Scan for the cell matching the given text and deliver its (x, y) coordinate at center. 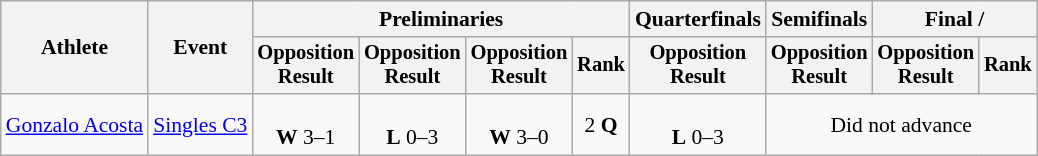
W 3–1 (306, 124)
Singles C3 (200, 124)
W 3–0 (520, 124)
Final / (954, 19)
Semifinals (820, 19)
Quarterfinals (698, 19)
Event (200, 48)
Athlete (74, 48)
Preliminaries (440, 19)
2 Q (601, 124)
Gonzalo Acosta (74, 124)
Did not advance (902, 124)
